Extract the [X, Y] coordinate from the center of the cell holding the provided text.  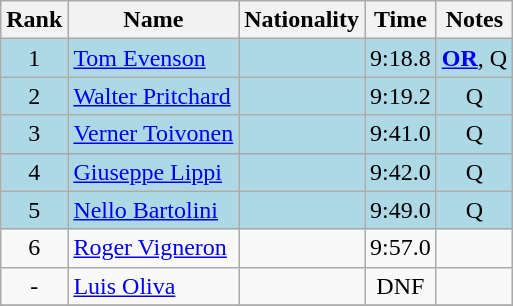
9:41.0 [400, 134]
6 [34, 248]
Nello Bartolini [154, 210]
Nationality [302, 20]
1 [34, 58]
9:49.0 [400, 210]
5 [34, 210]
9:18.8 [400, 58]
4 [34, 172]
Roger Vigneron [154, 248]
9:57.0 [400, 248]
Verner Toivonen [154, 134]
Notes [474, 20]
Luis Oliva [154, 286]
Tom Evenson [154, 58]
Time [400, 20]
3 [34, 134]
Walter Pritchard [154, 96]
- [34, 286]
9:42.0 [400, 172]
Giuseppe Lippi [154, 172]
Rank [34, 20]
2 [34, 96]
Name [154, 20]
DNF [400, 286]
9:19.2 [400, 96]
OR, Q [474, 58]
